Identify which cell holds the provided text, then report its (X, Y) central coordinate. 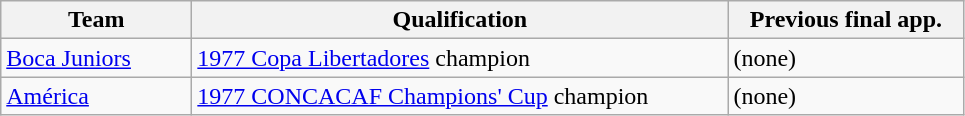
Boca Juniors (96, 58)
América (96, 96)
Qualification (460, 20)
Previous final app. (846, 20)
1977 CONCACAF Champions' Cup champion (460, 96)
Team (96, 20)
1977 Copa Libertadores champion (460, 58)
